Pinpoint the cell where the given text exists, returning its (x, y) midpoint coordinate. 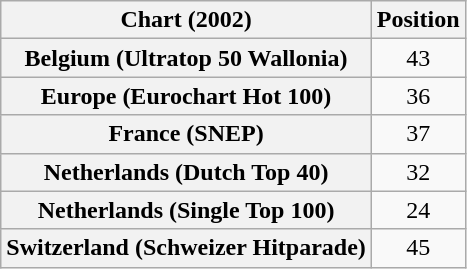
Switzerland (Schweizer Hitparade) (186, 248)
36 (418, 96)
32 (418, 172)
Chart (2002) (186, 20)
Europe (Eurochart Hot 100) (186, 96)
45 (418, 248)
Position (418, 20)
Belgium (Ultratop 50 Wallonia) (186, 58)
37 (418, 134)
Netherlands (Single Top 100) (186, 210)
France (SNEP) (186, 134)
Netherlands (Dutch Top 40) (186, 172)
43 (418, 58)
24 (418, 210)
